From the cell containing the given text, extract its center point as [x, y] coordinate. 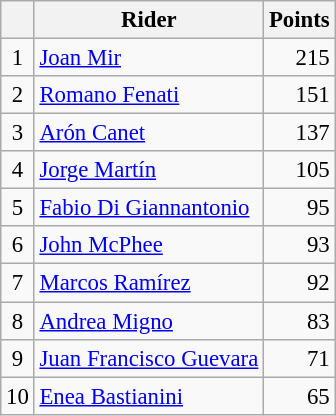
John McPhee [148, 245]
Arón Canet [148, 133]
8 [18, 321]
7 [18, 283]
Andrea Migno [148, 321]
Marcos Ramírez [148, 283]
Romano Fenati [148, 95]
Jorge Martín [148, 170]
4 [18, 170]
215 [300, 58]
Rider [148, 20]
6 [18, 245]
95 [300, 208]
9 [18, 358]
151 [300, 95]
Fabio Di Giannantonio [148, 208]
83 [300, 321]
1 [18, 58]
3 [18, 133]
65 [300, 396]
10 [18, 396]
Enea Bastianini [148, 396]
Points [300, 20]
93 [300, 245]
137 [300, 133]
92 [300, 283]
71 [300, 358]
2 [18, 95]
Juan Francisco Guevara [148, 358]
5 [18, 208]
105 [300, 170]
Joan Mir [148, 58]
